Detect which cell encompasses the target text, then output its (X, Y) center coordinate. 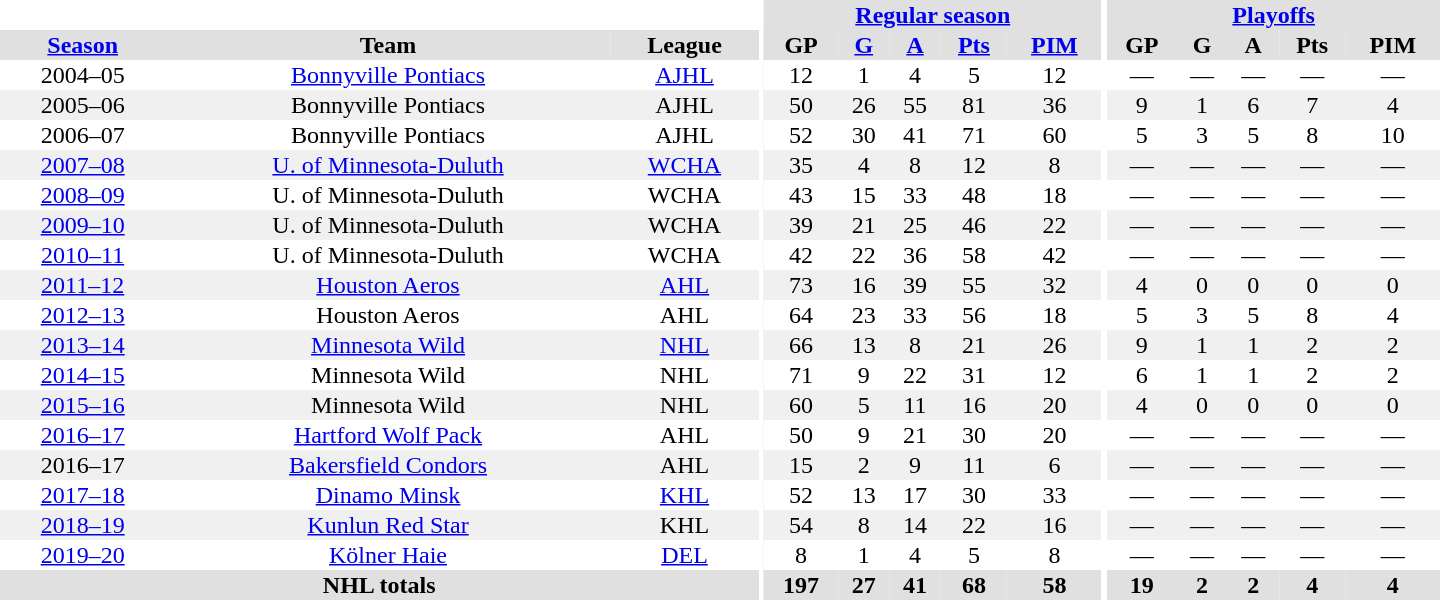
2013–14 (82, 345)
68 (974, 585)
2017–18 (82, 495)
Regular season (933, 15)
Season (82, 45)
2004–05 (82, 75)
35 (801, 165)
64 (801, 315)
56 (974, 315)
Dinamo Minsk (388, 495)
Bakersfield Condors (388, 465)
Playoffs (1274, 15)
7 (1312, 105)
Team (388, 45)
2007–08 (82, 165)
2019–20 (82, 555)
54 (801, 525)
2006–07 (82, 135)
48 (974, 195)
2005–06 (82, 105)
Hartford Wolf Pack (388, 435)
73 (801, 285)
2015–16 (82, 405)
2010–11 (82, 255)
2012–13 (82, 315)
25 (914, 225)
2018–19 (82, 525)
2014–15 (82, 375)
2009–10 (82, 225)
Kunlun Red Star (388, 525)
DEL (685, 555)
Kölner Haie (388, 555)
2011–12 (82, 285)
27 (864, 585)
197 (801, 585)
14 (914, 525)
31 (974, 375)
81 (974, 105)
43 (801, 195)
NHL totals (379, 585)
2008–09 (82, 195)
10 (1392, 135)
17 (914, 495)
66 (801, 345)
46 (974, 225)
19 (1142, 585)
32 (1054, 285)
League (685, 45)
23 (864, 315)
